Search for the cell housing the specified text and yield its [X, Y] center coordinate. 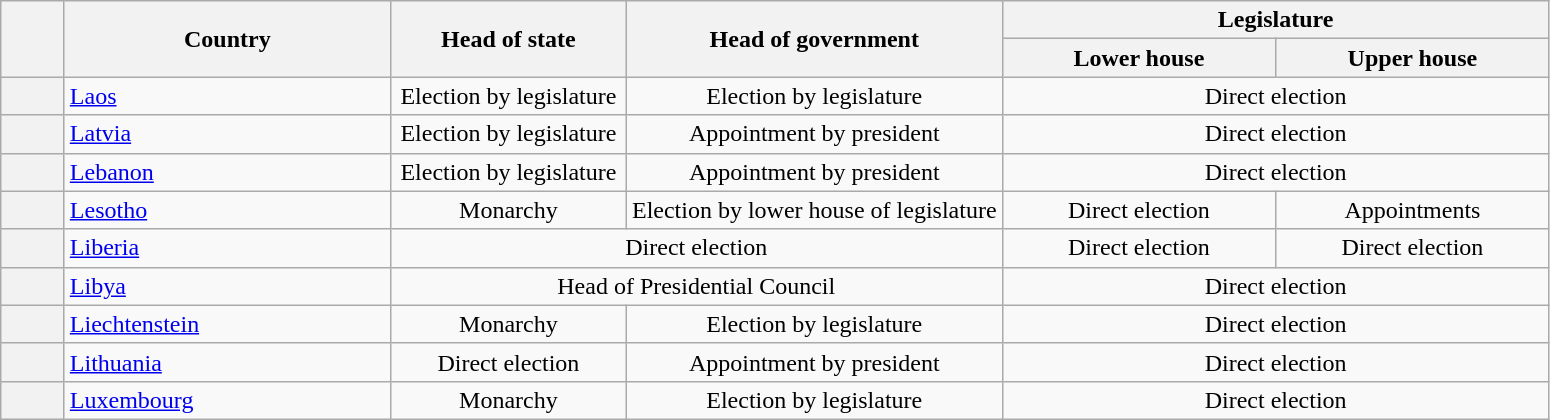
Election by lower house of legislature [814, 210]
Lower house [1139, 58]
Head of Presidential Council [696, 286]
Libya [227, 286]
Liechtenstein [227, 324]
Liberia [227, 248]
Legislature [1276, 20]
Head of government [814, 39]
Appointments [1413, 210]
Lebanon [227, 172]
Laos [227, 96]
Luxembourg [227, 400]
Head of state [508, 39]
Latvia [227, 134]
Lesotho [227, 210]
Upper house [1413, 58]
Lithuania [227, 362]
Country [227, 39]
